Extract the [X, Y] coordinate from the center of the cell holding the provided text.  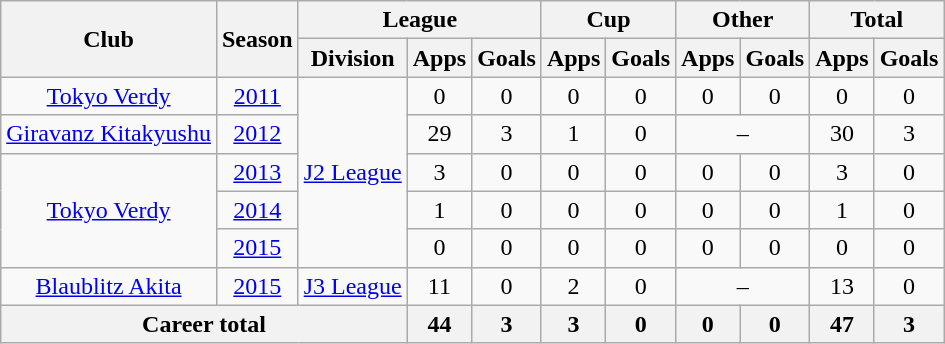
29 [439, 134]
Division [352, 58]
Club [109, 39]
Blaublitz Akita [109, 286]
Career total [204, 324]
2011 [257, 96]
2013 [257, 172]
30 [842, 134]
J3 League [352, 286]
Season [257, 39]
47 [842, 324]
13 [842, 286]
Giravanz Kitakyushu [109, 134]
11 [439, 286]
Other [743, 20]
League [420, 20]
2012 [257, 134]
Cup [608, 20]
J2 League [352, 172]
2 [573, 286]
44 [439, 324]
2014 [257, 210]
Total [877, 20]
